Determine the [x, y] coordinate at the center of the cell enclosing the given text.  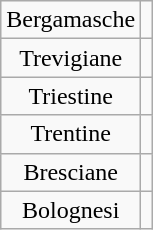
Bresciane [71, 172]
Trevigiane [71, 58]
Trentine [71, 134]
Bolognesi [71, 210]
Triestine [71, 96]
Bergamasche [71, 20]
